For the text-containing cell, return its midpoint in [X, Y] coordinate format. 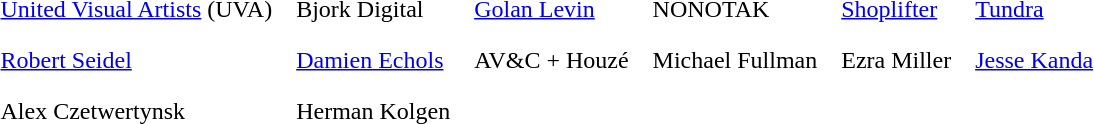
AV&C + Houzé [552, 60]
Michael Fullman [735, 60]
Damien Echols [374, 60]
Ezra Miller [896, 60]
